Determine the [x, y] coordinate at the center of the cell enclosing the given text.  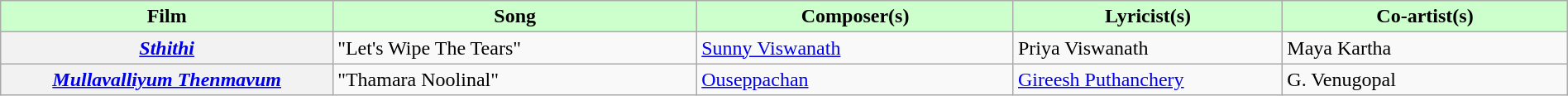
Maya Kartha [1425, 48]
Mullavalliyum Thenmavum [167, 79]
Song [515, 17]
Sunny Viswanath [855, 48]
"Thamara Noolinal" [515, 79]
Sthithi [167, 48]
"Let's Wipe The Tears" [515, 48]
Gireesh Puthanchery [1148, 79]
Priya Viswanath [1148, 48]
Lyricist(s) [1148, 17]
Film [167, 17]
Composer(s) [855, 17]
G. Venugopal [1425, 79]
Co-artist(s) [1425, 17]
Ouseppachan [855, 79]
